Pinpoint the cell where the given text exists, returning its [x, y] midpoint coordinate. 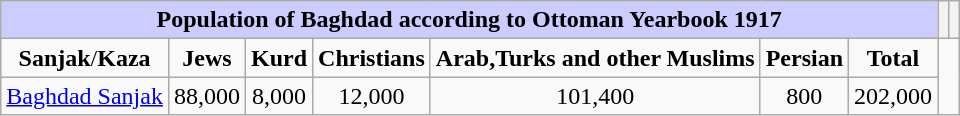
Sanjak/Kaza [85, 58]
12,000 [372, 96]
8,000 [280, 96]
Persian [804, 58]
202,000 [894, 96]
Population of Baghdad according to Ottoman Yearbook 1917 [470, 20]
88,000 [206, 96]
800 [804, 96]
Total [894, 58]
Jews [206, 58]
Kurd [280, 58]
Baghdad Sanjak [85, 96]
101,400 [595, 96]
Arab,Turks and other Muslims [595, 58]
Christians [372, 58]
